Determine the [X, Y] coordinate at the center of the cell enclosing the given text.  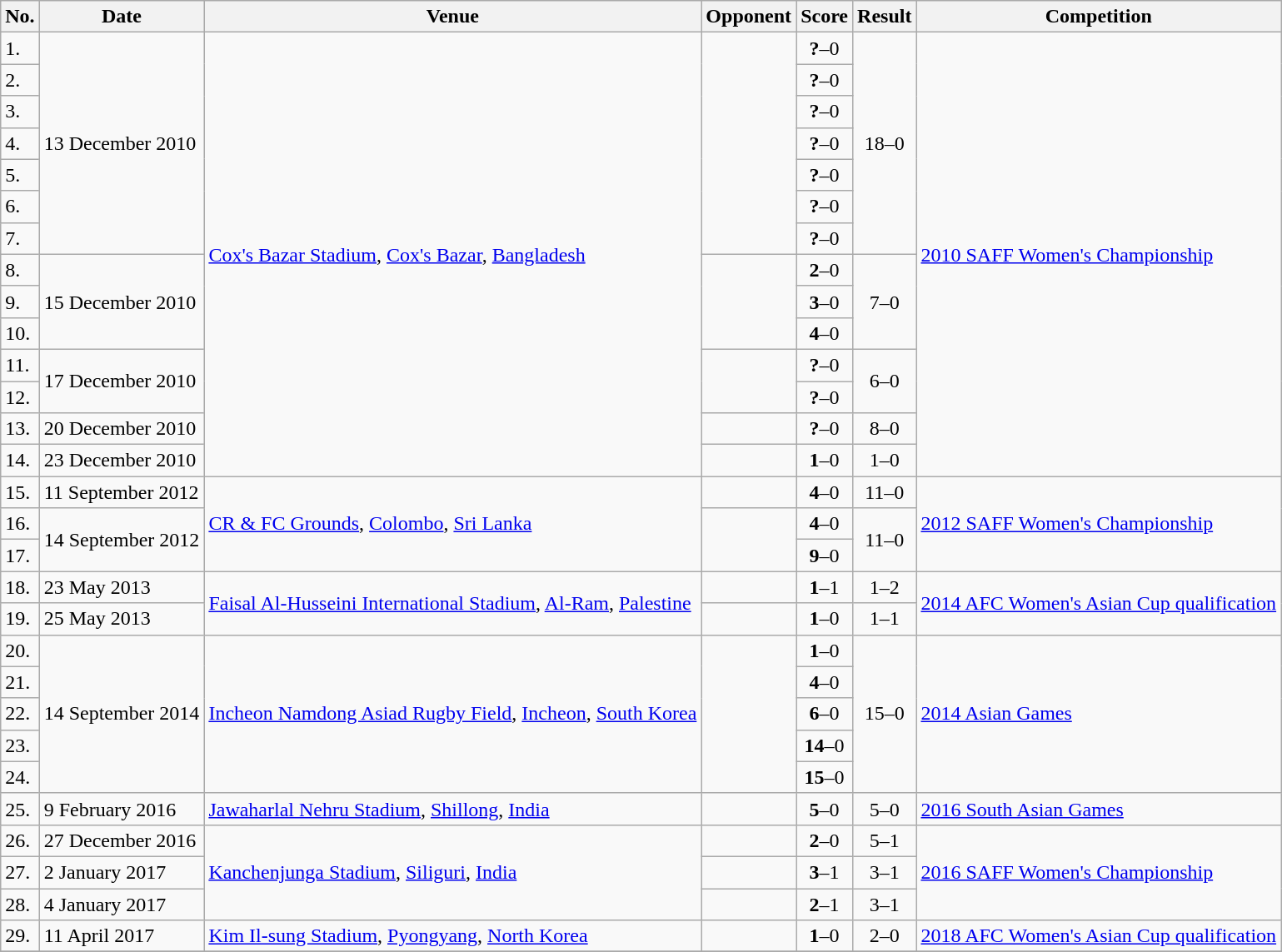
13 December 2010 [122, 143]
24. [20, 777]
18. [20, 587]
5–1 [885, 840]
2016 South Asian Games [1099, 809]
Score [825, 17]
1–2 [885, 587]
11. [20, 365]
9. [20, 302]
27 December 2016 [122, 840]
Kanchenjunga Stadium, Siliguri, India [453, 872]
Faisal Al-Husseini International Stadium, Al-Ram, Palestine [453, 603]
No. [20, 17]
1. [20, 48]
2014 Asian Games [1099, 714]
Date [122, 17]
Opponent [749, 17]
2018 AFC Women's Asian Cup qualification [1099, 936]
Incheon Namdong Asiad Rugby Field, Incheon, South Korea [453, 714]
14–0 [825, 745]
25 May 2013 [122, 619]
14 September 2012 [122, 540]
2–1 [825, 904]
CR & FC Grounds, Colombo, Sri Lanka [453, 524]
18–0 [885, 143]
8–0 [885, 429]
28. [20, 904]
20. [20, 650]
3. [20, 112]
Competition [1099, 17]
23. [20, 745]
13. [20, 429]
2014 AFC Women's Asian Cup qualification [1099, 603]
15 December 2010 [122, 302]
9 February 2016 [122, 809]
27. [20, 872]
23 May 2013 [122, 587]
25. [20, 809]
4 January 2017 [122, 904]
7. [20, 238]
12. [20, 397]
19. [20, 619]
9–0 [825, 556]
17. [20, 556]
2. [20, 80]
2012 SAFF Women's Championship [1099, 524]
11 September 2012 [122, 492]
15. [20, 492]
22. [20, 714]
23 December 2010 [122, 461]
26. [20, 840]
6. [20, 207]
5. [20, 175]
20 December 2010 [122, 429]
8. [20, 270]
10. [20, 333]
7–0 [885, 302]
4. [20, 143]
3–0 [825, 302]
11 April 2017 [122, 936]
14. [20, 461]
2 January 2017 [122, 872]
Result [885, 17]
29. [20, 936]
2016 SAFF Women's Championship [1099, 872]
17 December 2010 [122, 381]
Cox's Bazar Stadium, Cox's Bazar, Bangladesh [453, 255]
16. [20, 524]
21. [20, 682]
Jawaharlal Nehru Stadium, Shillong, India [453, 809]
2010 SAFF Women's Championship [1099, 255]
Kim Il-sung Stadium, Pyongyang, North Korea [453, 936]
14 September 2014 [122, 714]
Venue [453, 17]
